Return (X, Y) of the center of cell containing provided text 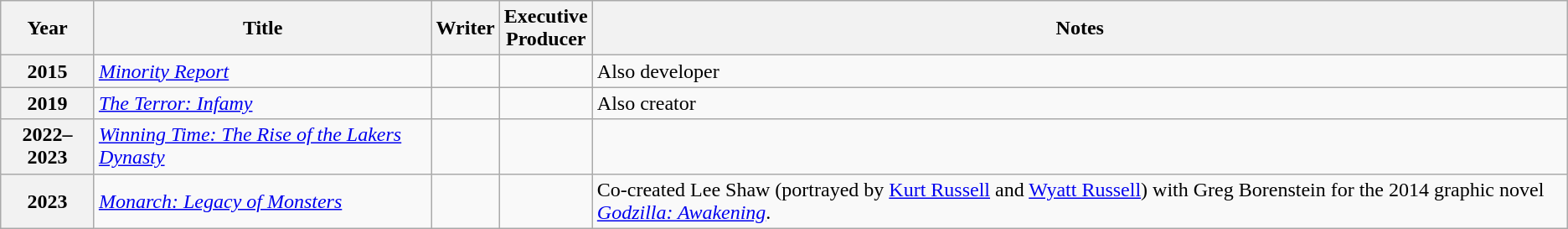
Title (263, 29)
Writer (466, 29)
ExecutiveProducer (546, 29)
Also developer (1080, 71)
2015 (48, 71)
2022–2023 (48, 146)
Winning Time: The Rise of the Lakers Dynasty (263, 146)
Monarch: Legacy of Monsters (263, 201)
2023 (48, 201)
Co-created Lee Shaw (portrayed by Kurt Russell and Wyatt Russell) with Greg Borenstein for the 2014 graphic novel Godzilla: Awakening. (1080, 201)
2019 (48, 103)
Also creator (1080, 103)
Minority Report (263, 71)
The Terror: Infamy (263, 103)
Year (48, 29)
Notes (1080, 29)
